From the cell containing the given text, extract its center point as (x, y) coordinate. 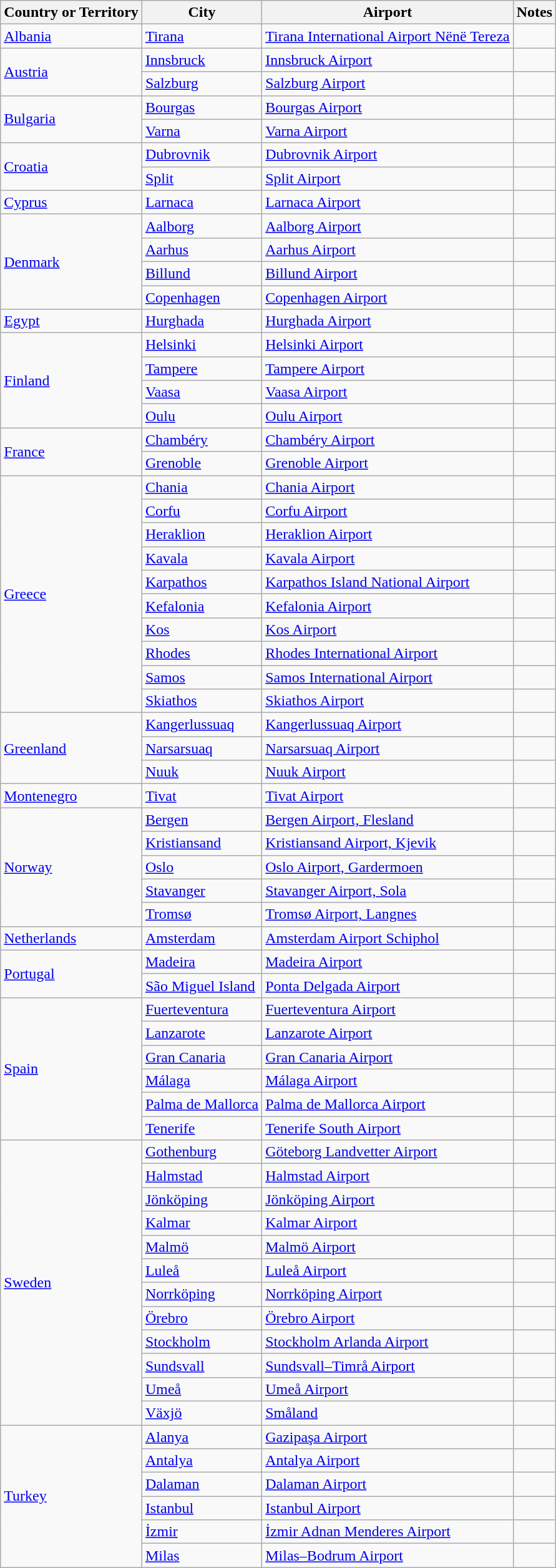
Jönköping (202, 1199)
Nuuk (202, 772)
Netherlands (71, 938)
Kristiansand Airport, Kjevik (388, 843)
France (71, 452)
Kefalonia Airport (388, 606)
Norrköping Airport (388, 1294)
Istanbul (202, 1508)
Bergen (202, 820)
Salzburg (202, 84)
Country or Territory (71, 12)
Kristiansand (202, 843)
Varna Airport (388, 131)
Antalya Airport (388, 1461)
Halmstad Airport (388, 1176)
Stavanger (202, 891)
Airport (388, 12)
Malmö (202, 1247)
Kangerlussuaq (202, 725)
Turkey (71, 1496)
Karpathos (202, 582)
Dubrovnik (202, 155)
Stockholm Arlanda Airport (388, 1342)
Tivat (202, 796)
Albania (71, 36)
Halmstad (202, 1176)
Chambéry (202, 440)
Madeira (202, 962)
Malmö Airport (388, 1247)
Luleå Airport (388, 1270)
Copenhagen (202, 298)
Varna (202, 131)
Finland (71, 380)
Hurghada (202, 321)
Gran Canaria (202, 1057)
Örebro (202, 1318)
Tampere (202, 369)
Greenland (71, 748)
Larnaca Airport (388, 202)
Milas (202, 1556)
İzmir (202, 1532)
İzmir Adnan Menderes Airport (388, 1532)
Gothenburg (202, 1152)
Fuerteventura (202, 1009)
Tromsø (202, 914)
Split Airport (388, 178)
Corfu Airport (388, 511)
Copenhagen Airport (388, 298)
Kefalonia (202, 606)
Billund (202, 273)
Tivat Airport (388, 796)
Heraklion Airport (388, 535)
Kalmar Airport (388, 1223)
Nuuk Airport (388, 772)
Narsarsuaq (202, 748)
Norway (71, 867)
Kavala Airport (388, 558)
Sundsvall (202, 1365)
Rhodes (202, 653)
Denmark (71, 261)
Grenoble (202, 463)
Madeira Airport (388, 962)
Stockholm (202, 1342)
Tirana (202, 36)
Innsbruck (202, 60)
Småland (388, 1413)
Rhodes International Airport (388, 653)
Split (202, 178)
Portugal (71, 974)
Karpathos Island National Airport (388, 582)
Cyprus (71, 202)
Kangerlussuaq Airport (388, 725)
Kavala (202, 558)
Dalaman Airport (388, 1484)
Amsterdam Airport Schiphol (388, 938)
Amsterdam (202, 938)
Stavanger Airport, Sola (388, 891)
Gran Canaria Airport (388, 1057)
Jönköping Airport (388, 1199)
Chambéry Airport (388, 440)
Fuerteventura Airport (388, 1009)
Luleå (202, 1270)
Egypt (71, 321)
Oulu Airport (388, 416)
Palma de Mallorca Airport (388, 1105)
Lanzarote Airport (388, 1033)
Aalborg Airport (388, 226)
Umeå Airport (388, 1389)
Skiathos Airport (388, 701)
Heraklion (202, 535)
Sweden (71, 1282)
Norrköping (202, 1294)
Palma de Mallorca (202, 1105)
Aarhus (202, 249)
Helsinki Airport (388, 345)
Greece (71, 594)
Málaga Airport (388, 1081)
Montenegro (71, 796)
Lanzarote (202, 1033)
Chania (202, 487)
Växjö (202, 1413)
Aalborg (202, 226)
Corfu (202, 511)
Dubrovnik Airport (388, 155)
Tampere Airport (388, 369)
Tenerife (202, 1128)
Bourgas (202, 107)
Samos (202, 677)
Tenerife South Airport (388, 1128)
Sundsvall–Timrå Airport (388, 1365)
Billund Airport (388, 273)
Kalmar (202, 1223)
Istanbul Airport (388, 1508)
Oslo (202, 867)
Chania Airport (388, 487)
Vaasa Airport (388, 392)
Göteborg Landvetter Airport (388, 1152)
Hurghada Airport (388, 321)
Gazipaşa Airport (388, 1436)
Tromsø Airport, Langnes (388, 914)
Ponta Delgada Airport (388, 985)
Narsarsuaq Airport (388, 748)
Innsbruck Airport (388, 60)
City (202, 12)
Grenoble Airport (388, 463)
Bulgaria (71, 119)
Antalya (202, 1461)
Salzburg Airport (388, 84)
Helsinki (202, 345)
Croatia (71, 167)
Oulu (202, 416)
Alanya (202, 1436)
Larnaca (202, 202)
Málaga (202, 1081)
Tirana International Airport Nënë Tereza (388, 36)
Kos (202, 629)
Kos Airport (388, 629)
Austria (71, 72)
Vaasa (202, 392)
Bergen Airport, Flesland (388, 820)
Örebro Airport (388, 1318)
Notes (534, 12)
Skiathos (202, 701)
Bourgas Airport (388, 107)
São Miguel Island (202, 985)
Milas–Bodrum Airport (388, 1556)
Spain (71, 1068)
Oslo Airport, Gardermoen (388, 867)
Dalaman (202, 1484)
Aarhus Airport (388, 249)
Umeå (202, 1389)
Samos International Airport (388, 677)
